Locate the cell with the specified text and output its (X, Y) center coordinate. 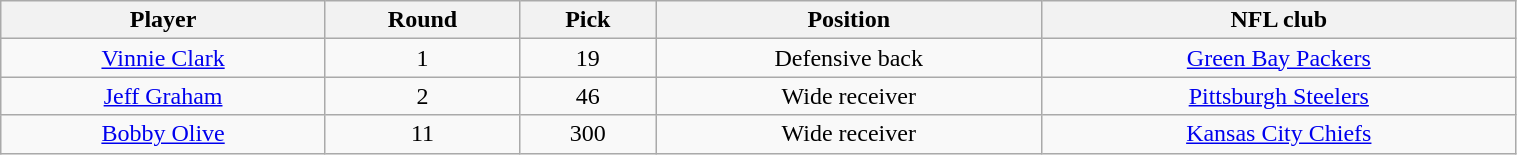
Defensive back (849, 58)
Vinnie Clark (164, 58)
46 (588, 96)
NFL club (1279, 20)
2 (422, 96)
Position (849, 20)
Bobby Olive (164, 134)
Jeff Graham (164, 96)
Pick (588, 20)
Player (164, 20)
19 (588, 58)
Kansas City Chiefs (1279, 134)
11 (422, 134)
1 (422, 58)
Pittsburgh Steelers (1279, 96)
Round (422, 20)
Green Bay Packers (1279, 58)
300 (588, 134)
